Search for the cell housing the specified text and yield its (X, Y) center coordinate. 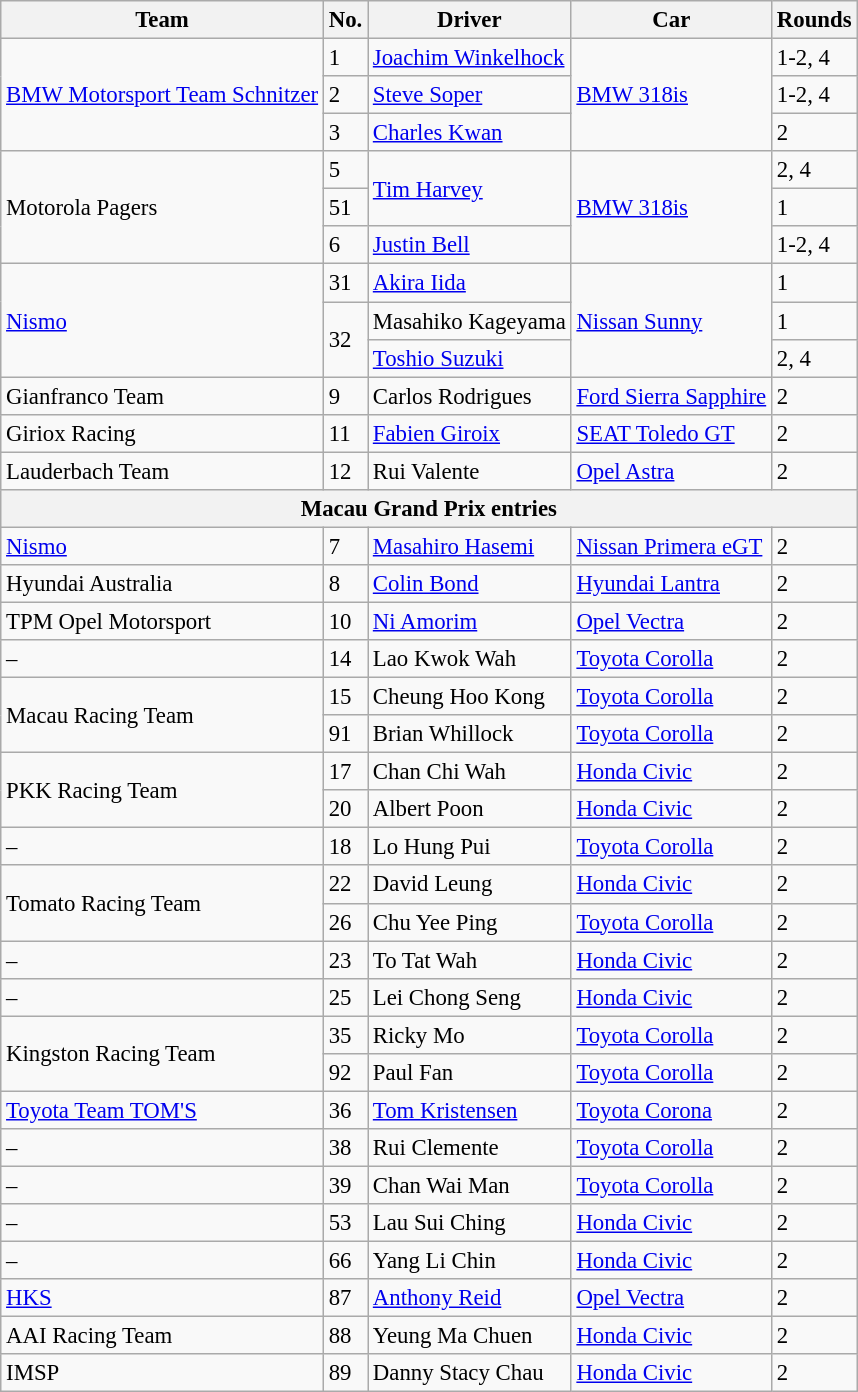
Akira Iida (470, 283)
32 (345, 340)
53 (345, 1223)
10 (345, 621)
Toshio Suzuki (470, 358)
Chu Yee Ping (470, 922)
8 (345, 584)
David Leung (470, 885)
Car (671, 20)
Rounds (814, 20)
9 (345, 396)
Chan Chi Wah (470, 772)
Fabien Giroix (470, 433)
Chan Wai Man (470, 1185)
Macau Racing Team (162, 716)
Rui Clemente (470, 1148)
Hyundai Australia (162, 584)
51 (345, 208)
Yeung Ma Chuen (470, 1336)
7 (345, 546)
Lauderbach Team (162, 471)
HKS (162, 1298)
Nissan Primera eGT (671, 546)
Macau Grand Prix entries (429, 509)
26 (345, 922)
Masahiro Hasemi (470, 546)
12 (345, 471)
AAI Racing Team (162, 1336)
Lei Chong Seng (470, 997)
92 (345, 1073)
Cheung Hoo Kong (470, 697)
Rui Valente (470, 471)
3 (345, 133)
Tom Kristensen (470, 1110)
66 (345, 1261)
39 (345, 1185)
35 (345, 1035)
Masahiko Kageyama (470, 321)
Lao Kwok Wah (470, 659)
15 (345, 697)
Carlos Rodrigues (470, 396)
89 (345, 1373)
Lo Hung Pui (470, 847)
Driver (470, 20)
Steve Soper (470, 95)
Motorola Pagers (162, 208)
25 (345, 997)
Toyota Corona (671, 1110)
IMSP (162, 1373)
Kingston Racing Team (162, 1054)
Team (162, 20)
Ni Amorim (470, 621)
18 (345, 847)
14 (345, 659)
Opel Astra (671, 471)
Lau Sui Ching (470, 1223)
Colin Bond (470, 584)
Charles Kwan (470, 133)
Paul Fan (470, 1073)
PKK Racing Team (162, 790)
Giriox Racing (162, 433)
36 (345, 1110)
87 (345, 1298)
Danny Stacy Chau (470, 1373)
Yang Li Chin (470, 1261)
Ford Sierra Sapphire (671, 396)
38 (345, 1148)
BMW Motorsport Team Schnitzer (162, 96)
Justin Bell (470, 245)
Ricky Mo (470, 1035)
11 (345, 433)
91 (345, 734)
Toyota Team TOM'S (162, 1110)
TPM Opel Motorsport (162, 621)
Tim Harvey (470, 188)
Albert Poon (470, 809)
31 (345, 283)
Nissan Sunny (671, 320)
5 (345, 170)
17 (345, 772)
Joachim Winkelhock (470, 58)
22 (345, 885)
Brian Whillock (470, 734)
SEAT Toledo GT (671, 433)
88 (345, 1336)
6 (345, 245)
To Tat Wah (470, 960)
23 (345, 960)
No. (345, 20)
Anthony Reid (470, 1298)
Hyundai Lantra (671, 584)
Gianfranco Team (162, 396)
Tomato Racing Team (162, 904)
20 (345, 809)
